Identify which cell holds the provided text, then report its [X, Y] central coordinate. 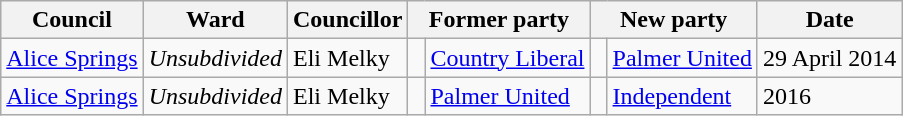
Former party [499, 20]
Ward [215, 20]
Council [72, 20]
Independent [682, 96]
2016 [829, 96]
New party [674, 20]
29 April 2014 [829, 58]
Councillor [348, 20]
Date [829, 20]
Country Liberal [508, 58]
